Return the [x, y] coordinate for the center point of the cell that contains the specified text.  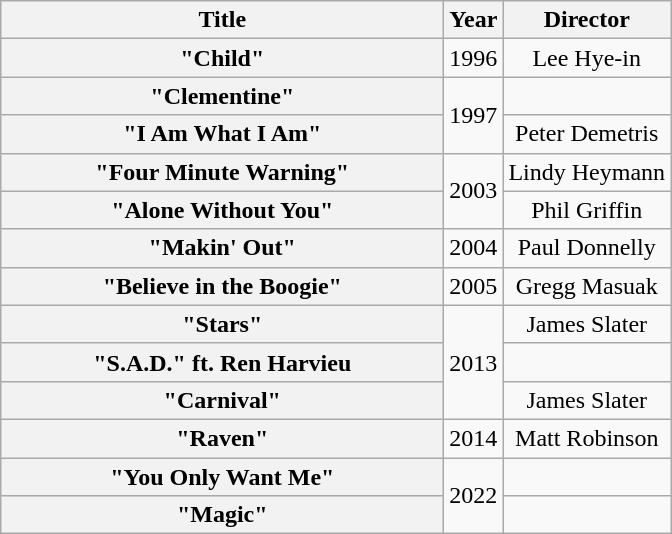
Peter Demetris [587, 134]
"Believe in the Boogie" [222, 286]
"Carnival" [222, 400]
"Clementine" [222, 96]
2005 [474, 286]
2003 [474, 191]
"Stars" [222, 324]
"Four Minute Warning" [222, 172]
Lee Hye-in [587, 58]
"Makin' Out" [222, 248]
Gregg Masuak [587, 286]
Director [587, 20]
Lindy Heymann [587, 172]
Matt Robinson [587, 438]
"Raven" [222, 438]
2013 [474, 362]
Year [474, 20]
2004 [474, 248]
1996 [474, 58]
"You Only Want Me" [222, 477]
Paul Donnelly [587, 248]
"Alone Without You" [222, 210]
Phil Griffin [587, 210]
2014 [474, 438]
1997 [474, 115]
"Magic" [222, 515]
"I Am What I Am" [222, 134]
2022 [474, 496]
Title [222, 20]
"S.A.D." ft. Ren Harvieu [222, 362]
"Child" [222, 58]
